Find where the given text appears and provide that cell's center as [x, y] coordinate. 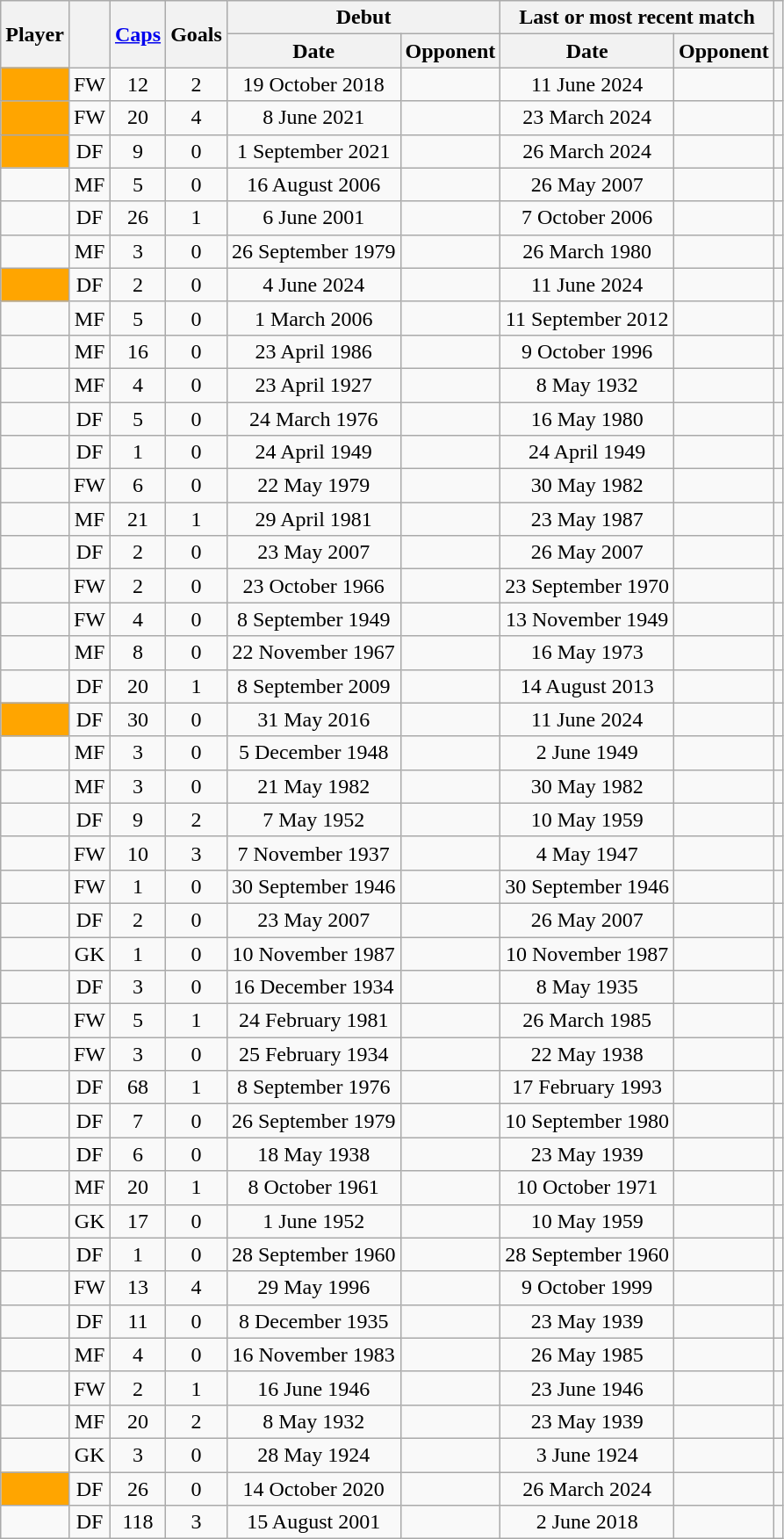
13 [139, 1288]
29 May 1996 [313, 1288]
4 May 1947 [587, 853]
10 [139, 853]
31 May 2016 [313, 719]
8 September 1949 [313, 619]
23 April 1927 [313, 385]
22 November 1967 [313, 653]
8 October 1961 [313, 1188]
14 August 2013 [587, 686]
7 [139, 1121]
21 May 1982 [313, 786]
17 [139, 1221]
22 May 1938 [587, 1054]
24 March 1976 [313, 419]
24 February 1981 [313, 1021]
29 April 1981 [313, 519]
17 February 1993 [587, 1087]
16 May 1973 [587, 653]
Caps [139, 34]
10 September 1980 [587, 1121]
1 June 1952 [313, 1221]
68 [139, 1087]
23 March 2024 [587, 118]
7 May 1952 [313, 820]
Player [35, 34]
16 August 2006 [313, 184]
5 December 1948 [313, 753]
2 June 1949 [587, 753]
2 June 2018 [587, 1522]
21 [139, 519]
26 March 1985 [587, 1021]
9 October 1996 [587, 351]
10 October 1971 [587, 1188]
8 May 1935 [587, 987]
7 November 1937 [313, 853]
25 February 1934 [313, 1054]
12 [139, 84]
16 [139, 351]
16 June 1946 [313, 1388]
23 May 1987 [587, 519]
8 December 1935 [313, 1321]
16 November 1983 [313, 1355]
11 [139, 1321]
8 June 2021 [313, 118]
22 May 1979 [313, 486]
14 October 2020 [313, 1489]
118 [139, 1522]
19 October 2018 [313, 84]
16 May 1980 [587, 419]
23 June 1946 [587, 1388]
30 [139, 719]
6 June 2001 [313, 218]
4 June 2024 [313, 285]
Last or most recent match [637, 18]
8 September 2009 [313, 686]
16 December 1934 [313, 987]
1 March 2006 [313, 318]
26 May 1985 [587, 1355]
11 September 2012 [587, 318]
7 October 2006 [587, 218]
Debut [363, 18]
26 March 1980 [587, 251]
23 April 1986 [313, 351]
23 October 1966 [313, 586]
18 May 1938 [313, 1154]
15 August 2001 [313, 1522]
8 [139, 653]
23 September 1970 [587, 586]
1 September 2021 [313, 151]
Goals [197, 34]
9 October 1999 [587, 1288]
28 May 1924 [313, 1455]
3 June 1924 [587, 1455]
13 November 1949 [587, 619]
8 September 1976 [313, 1087]
